Provide the [x, y] coordinate of the cell's center where the given text is located.  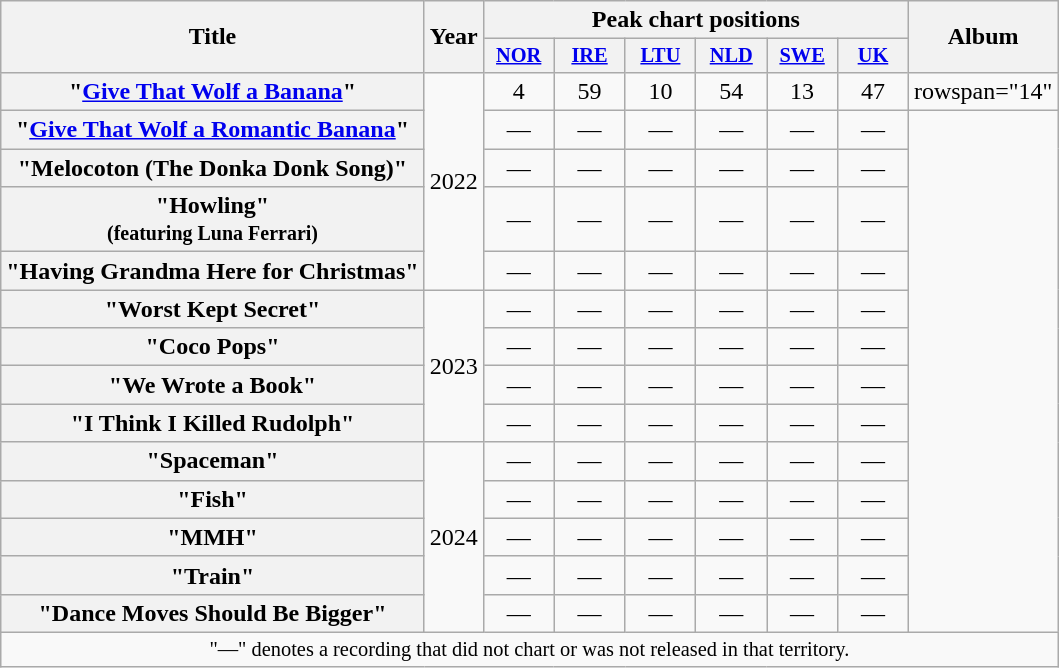
2022 [454, 180]
"We Wrote a Book" [212, 385]
"Howling"(featuring Luna Ferrari) [212, 220]
IRE [590, 56]
47 [874, 91]
SWE [802, 56]
rowspan="14" [983, 91]
"—" denotes a recording that did not chart or was not released in that territory. [530, 649]
"Melocoton (The Donka Donk Song)" [212, 168]
NOR [518, 56]
"Worst Kept Secret" [212, 309]
"MMH" [212, 537]
Title [212, 37]
"I Think I Killed Rudolph" [212, 423]
"Give That Wolf a Banana" [212, 91]
LTU [660, 56]
NLD [732, 56]
54 [732, 91]
13 [802, 91]
"Spaceman" [212, 461]
"Fish" [212, 499]
4 [518, 91]
10 [660, 91]
"Coco Pops" [212, 347]
Album [983, 37]
UK [874, 56]
Peak chart positions [696, 20]
Year [454, 37]
2024 [454, 537]
"Give That Wolf a Romantic Banana" [212, 130]
"Dance Moves Should Be Bigger" [212, 613]
"Having Grandma Here for Christmas" [212, 271]
2023 [454, 366]
"Train" [212, 575]
59 [590, 91]
